Determine the [x, y] coordinate at the center of the cell enclosing the given text.  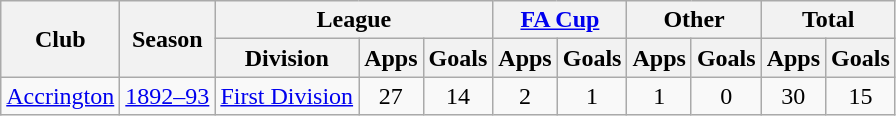
Total [828, 20]
0 [726, 96]
First Division [287, 96]
2 [525, 96]
14 [458, 96]
Season [168, 39]
FA Cup [560, 20]
27 [391, 96]
30 [793, 96]
Division [287, 58]
Club [60, 39]
League [354, 20]
15 [861, 96]
Other [694, 20]
1892–93 [168, 96]
Accrington [60, 96]
